Output the [x, y] coordinate of the center of the cell containing the given text.  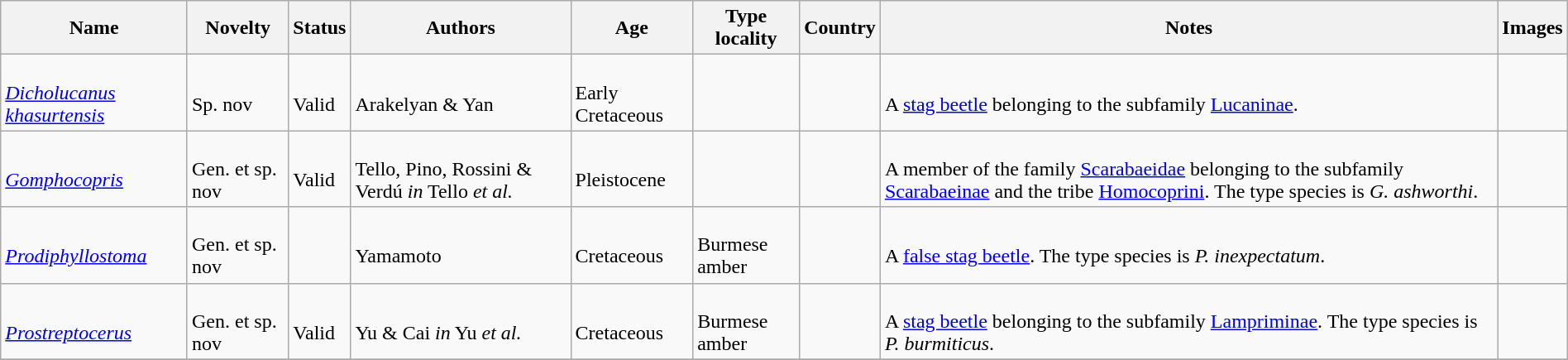
Authors [461, 28]
Name [94, 28]
Novelty [237, 28]
Tello, Pino, Rossini & Verdú in Tello et al. [461, 169]
A member of the family Scarabaeidae belonging to the subfamily Scarabaeinae and the tribe Homocoprini. The type species is G. ashworthi. [1188, 169]
Status [319, 28]
A false stag beetle. The type species is P. inexpectatum. [1188, 245]
Type locality [746, 28]
Gomphocopris [94, 169]
A stag beetle belonging to the subfamily Lucaninae. [1188, 93]
Prostreptocerus [94, 321]
Images [1532, 28]
Pleistocene [632, 169]
Dicholucanus khasurtensis [94, 93]
Sp. nov [237, 93]
Arakelyan & Yan [461, 93]
Yu & Cai in Yu et al. [461, 321]
Notes [1188, 28]
Country [840, 28]
Prodiphyllostoma [94, 245]
Age [632, 28]
Early Cretaceous [632, 93]
Yamamoto [461, 245]
A stag beetle belonging to the subfamily Lampriminae. The type species is P. burmiticus. [1188, 321]
